Locate the cell with the specified text and output its [X, Y] center coordinate. 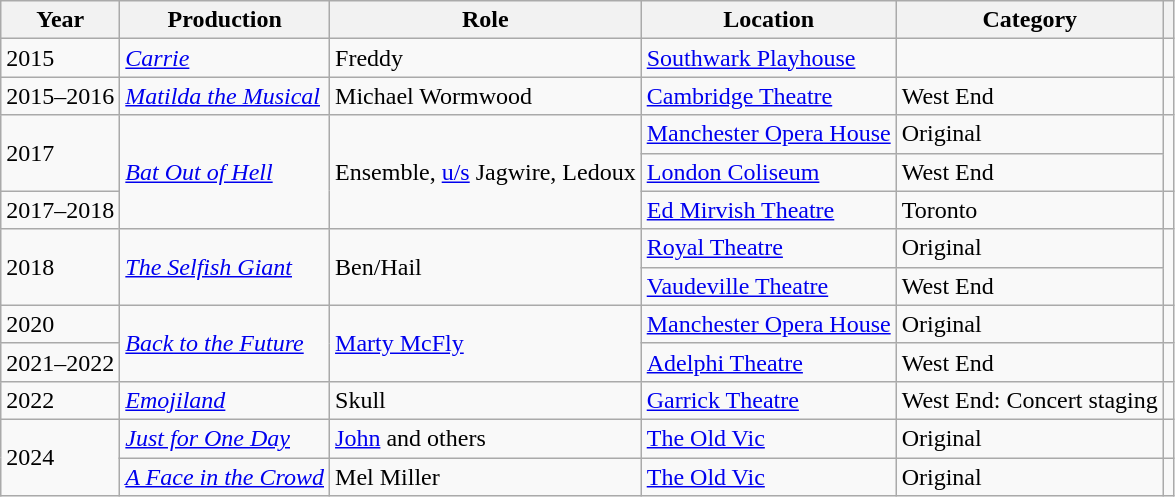
2015 [60, 58]
2022 [60, 400]
Freddy [486, 58]
John and others [486, 438]
Royal Theatre [768, 248]
Garrick Theatre [768, 400]
Production [225, 20]
Carrie [225, 58]
London Coliseum [768, 172]
Category [1030, 20]
Year [60, 20]
Mel Miller [486, 477]
Location [768, 20]
Bat Out of Hell [225, 172]
West End: Concert staging [1030, 400]
A Face in the Crowd [225, 477]
Role [486, 20]
Toronto [1030, 210]
The Selfish Giant [225, 267]
Marty McFly [486, 343]
Michael Wormwood [486, 96]
2024 [60, 457]
Emojiland [225, 400]
Southwark Playhouse [768, 58]
2017–2018 [60, 210]
Vaudeville Theatre [768, 286]
2015–2016 [60, 96]
Ensemble, u/s Jagwire, Ledoux [486, 172]
Adelphi Theatre [768, 362]
Matilda the Musical [225, 96]
Skull [486, 400]
2020 [60, 324]
2018 [60, 267]
Back to the Future [225, 343]
Just for One Day [225, 438]
2021–2022 [60, 362]
Cambridge Theatre [768, 96]
Ben/Hail [486, 267]
2017 [60, 153]
Ed Mirvish Theatre [768, 210]
